Return (x, y) of the center of cell containing provided text 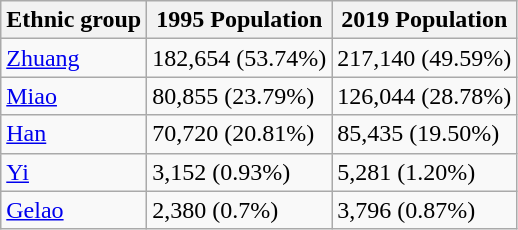
Miao (74, 96)
Yi (74, 172)
1995 Population (240, 20)
3,796 (0.87%) (424, 210)
126,044 (28.78%) (424, 96)
2,380 (0.7%) (240, 210)
70,720 (20.81%) (240, 134)
85,435 (19.50%) (424, 134)
Han (74, 134)
2019 Population (424, 20)
Zhuang (74, 58)
Ethnic group (74, 20)
182,654 (53.74%) (240, 58)
3,152 (0.93%) (240, 172)
217,140 (49.59%) (424, 58)
Gelao (74, 210)
80,855 (23.79%) (240, 96)
5,281 (1.20%) (424, 172)
